Return (x, y) of the center of cell containing provided text 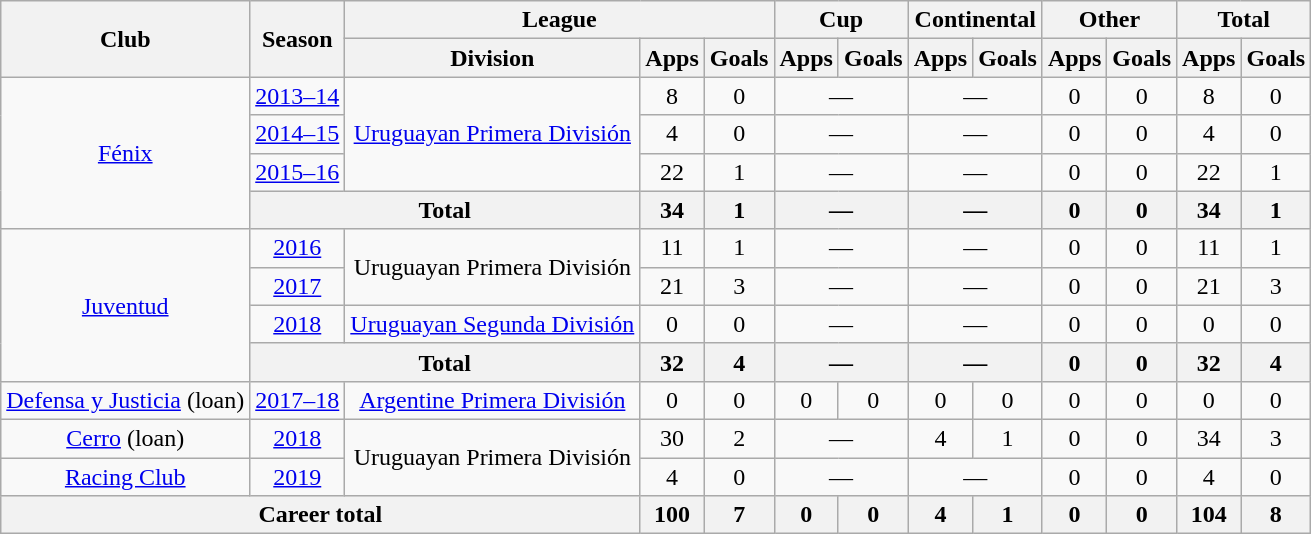
Continental (975, 20)
Uruguayan Segunda División (492, 324)
Defensa y Justicia (loan) (126, 400)
Division (492, 58)
2013–14 (298, 96)
Other (1109, 20)
Cup (841, 20)
2014–15 (298, 134)
2016 (298, 248)
2017–18 (298, 400)
Racing Club (126, 477)
Club (126, 39)
Fénix (126, 153)
104 (1209, 515)
2015–16 (298, 172)
Argentine Primera División (492, 400)
Career total (320, 515)
100 (672, 515)
30 (672, 438)
Cerro (loan) (126, 438)
2 (739, 438)
7 (739, 515)
Season (298, 39)
2019 (298, 477)
Juventud (126, 305)
League (560, 20)
2017 (298, 286)
